Scan for the cell matching the given text and deliver its (X, Y) coordinate at center. 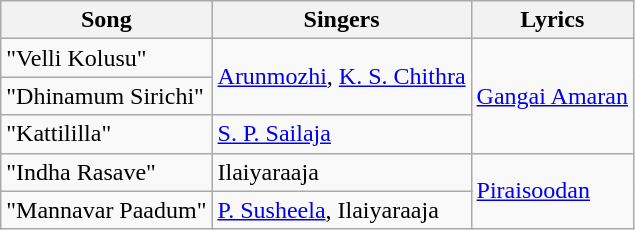
Lyrics (552, 20)
Piraisoodan (552, 191)
Singers (342, 20)
S. P. Sailaja (342, 134)
Arunmozhi, K. S. Chithra (342, 77)
Song (106, 20)
"Indha Rasave" (106, 172)
"Kattililla" (106, 134)
"Dhinamum Sirichi" (106, 96)
P. Susheela, Ilaiyaraaja (342, 210)
Gangai Amaran (552, 96)
Ilaiyaraaja (342, 172)
"Velli Kolusu" (106, 58)
"Mannavar Paadum" (106, 210)
